Return the [x, y] coordinate for the center point of the cell that contains the specified text.  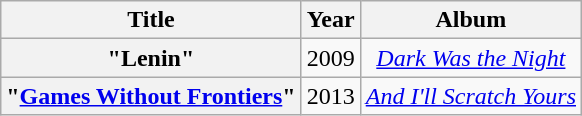
And I'll Scratch Yours [470, 96]
2013 [330, 96]
2009 [330, 58]
"Games Without Frontiers" [151, 96]
Title [151, 20]
Dark Was the Night [470, 58]
"Lenin" [151, 58]
Album [470, 20]
Year [330, 20]
